Detect which cell encompasses the target text, then output its [x, y] center coordinate. 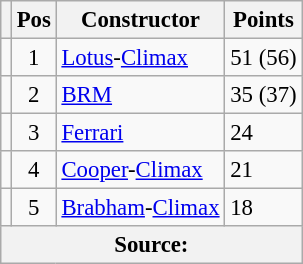
BRM [140, 95]
24 [264, 133]
21 [264, 170]
Ferrari [140, 133]
Brabham-Climax [140, 208]
Cooper-Climax [140, 170]
Source: [152, 245]
1 [34, 58]
35 (37) [264, 95]
51 (56) [264, 58]
Pos [34, 20]
Points [264, 20]
4 [34, 170]
Constructor [140, 20]
18 [264, 208]
Lotus-Climax [140, 58]
5 [34, 208]
3 [34, 133]
2 [34, 95]
